Output the (X, Y) coordinate of the center of the cell containing the given text.  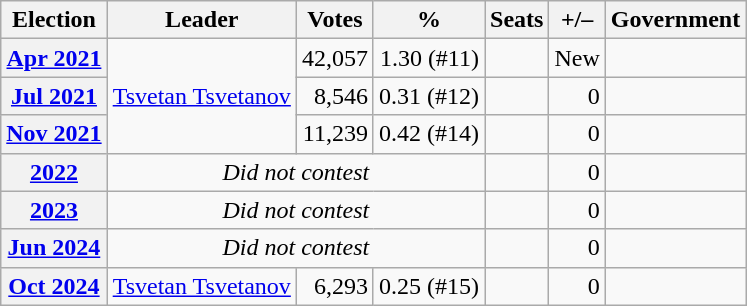
Seats (516, 20)
Apr 2021 (54, 58)
42,057 (334, 58)
11,239 (334, 134)
2022 (54, 172)
Jun 2024 (54, 248)
1.30 (#11) (428, 58)
Votes (334, 20)
Jul 2021 (54, 96)
Government (675, 20)
6,293 (334, 286)
Election (54, 20)
% (428, 20)
New (577, 58)
0.25 (#15) (428, 286)
Nov 2021 (54, 134)
0.31 (#12) (428, 96)
0.42 (#14) (428, 134)
2023 (54, 210)
8,546 (334, 96)
Leader (202, 20)
Oct 2024 (54, 286)
+/– (577, 20)
